Capture the cell that displays the provided text and extract its [x, y] central coordinate. 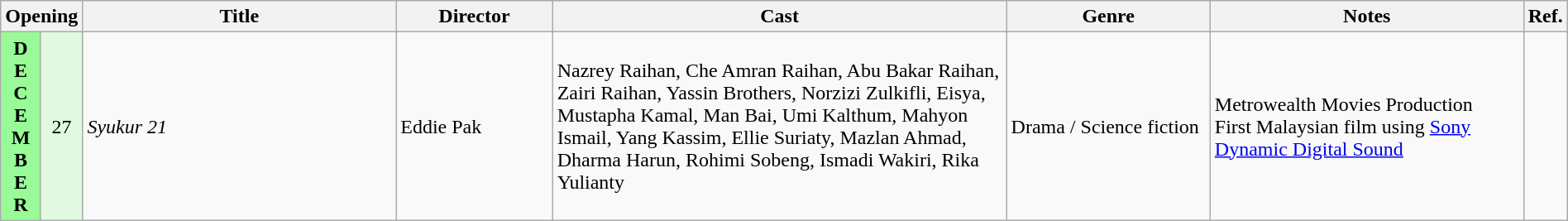
Cast [779, 17]
Metrowealth Movies ProductionFirst Malaysian film using Sony Dynamic Digital Sound [1366, 126]
Eddie Pak [475, 126]
Genre [1108, 17]
Syukur 21 [240, 126]
Opening [41, 17]
Drama / Science fiction [1108, 126]
Ref. [1545, 17]
27 [61, 126]
Title [240, 17]
Notes [1366, 17]
DECEMBER [22, 126]
Director [475, 17]
